Output the (x, y) coordinate of the center of the cell containing the given text.  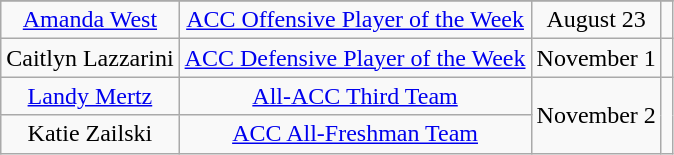
November 2 (596, 115)
ACC All-Freshman Team (355, 134)
ACC Defensive Player of the Week (355, 58)
Landy Mertz (90, 96)
Katie Zailski (90, 134)
All-ACC Third Team (355, 96)
August 23 (596, 20)
Amanda West (90, 20)
Caitlyn Lazzarini (90, 58)
ACC Offensive Player of the Week (355, 20)
November 1 (596, 58)
